Extract the [X, Y] coordinate from the center of the cell holding the provided text.  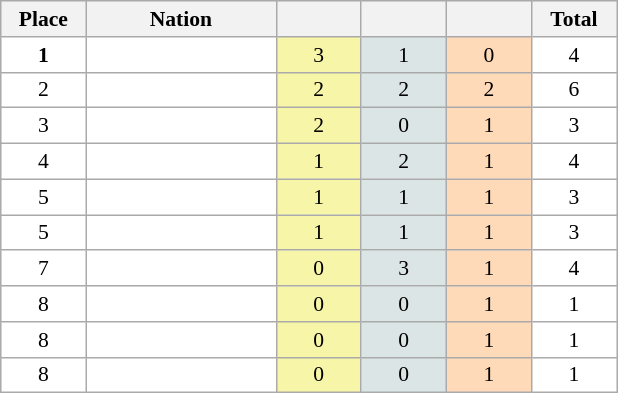
6 [574, 90]
Place [44, 19]
7 [44, 269]
Total [574, 19]
Nation [181, 19]
